From the cell containing the given text, extract its center point as (x, y) coordinate. 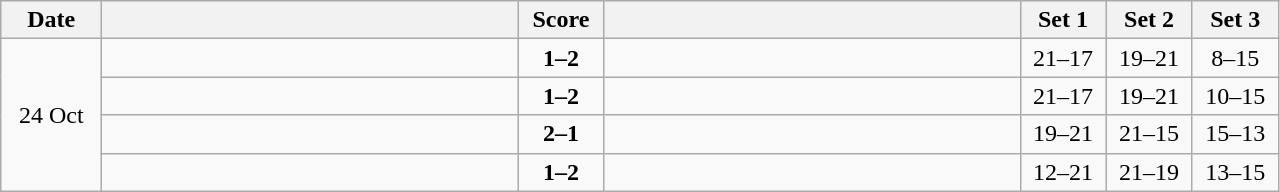
10–15 (1235, 96)
Date (52, 20)
24 Oct (52, 115)
2–1 (561, 134)
12–21 (1063, 172)
8–15 (1235, 58)
21–19 (1149, 172)
Set 3 (1235, 20)
13–15 (1235, 172)
15–13 (1235, 134)
Score (561, 20)
Set 2 (1149, 20)
21–15 (1149, 134)
Set 1 (1063, 20)
